Return [x, y] of the center of cell containing provided text 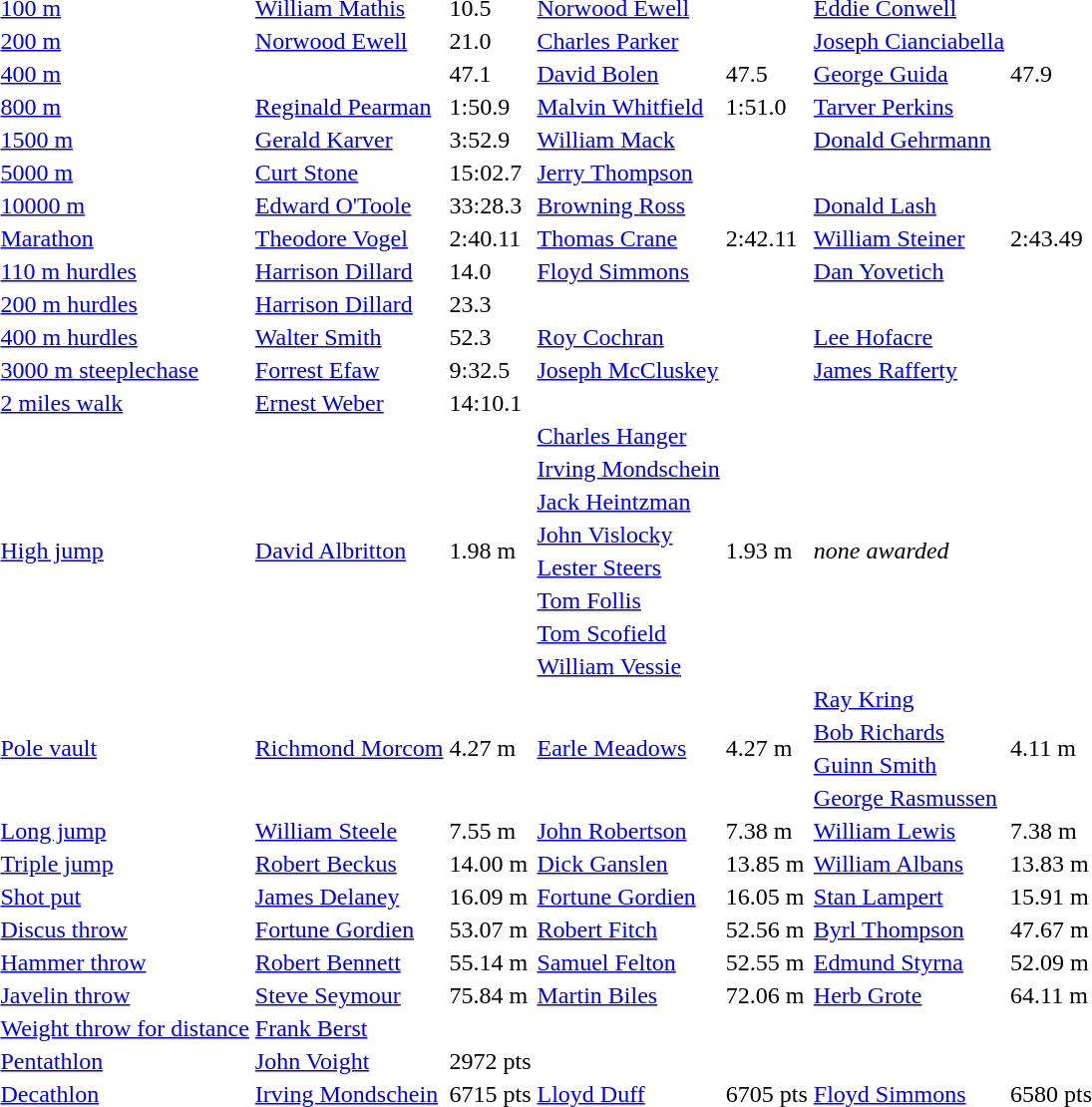
Jack Heintzman [628, 502]
2:42.11 [766, 238]
William Mack [628, 140]
Ernest Weber [349, 403]
John Vislocky [628, 535]
47.5 [766, 74]
Joseph McCluskey [628, 370]
Edmund Styrna [909, 962]
Byrl Thompson [909, 929]
Lee Hofacre [909, 337]
Herb Grote [909, 995]
John Robertson [628, 831]
47.1 [491, 74]
George Rasmussen [909, 798]
9:32.5 [491, 370]
James Delaney [349, 897]
John Voight [349, 1061]
William Lewis [909, 831]
7.55 m [491, 831]
16.05 m [766, 897]
Roy Cochran [628, 337]
James Rafferty [909, 370]
Walter Smith [349, 337]
William Vessie [628, 666]
Robert Bennett [349, 962]
Reginald Pearman [349, 107]
16.09 m [491, 897]
14.00 m [491, 864]
Tom Follis [628, 600]
Steve Seymour [349, 995]
23.3 [491, 304]
52.3 [491, 337]
Jerry Thompson [628, 173]
72.06 m [766, 995]
2972 pts [491, 1061]
52.56 m [766, 929]
53.07 m [491, 929]
Martin Biles [628, 995]
Samuel Felton [628, 962]
Theodore Vogel [349, 238]
2:40.11 [491, 238]
1:51.0 [766, 107]
Tarver Perkins [909, 107]
Guinn Smith [909, 765]
Ray Kring [909, 699]
Thomas Crane [628, 238]
William Steiner [909, 238]
Joseph Cianciabella [909, 41]
52.55 m [766, 962]
Dick Ganslen [628, 864]
Browning Ross [628, 205]
Floyd Simmons [628, 271]
1.98 m [491, 551]
William Albans [909, 864]
Edward O'Toole [349, 205]
Charles Hanger [628, 436]
Irving Mondschein [628, 469]
Dan Yovetich [909, 271]
15:02.7 [491, 173]
David Bolen [628, 74]
7.38 m [766, 831]
Forrest Efaw [349, 370]
Frank Berst [349, 1028]
1:50.9 [491, 107]
Bob Richards [909, 732]
33:28.3 [491, 205]
Donald Gehrmann [909, 140]
Richmond Morcom [349, 748]
David Albritton [349, 551]
Stan Lampert [909, 897]
George Guida [909, 74]
Tom Scofield [628, 633]
Robert Beckus [349, 864]
Curt Stone [349, 173]
Malvin Whitfield [628, 107]
Earle Meadows [628, 748]
75.84 m [491, 995]
1.93 m [766, 551]
13.85 m [766, 864]
Lester Steers [628, 567]
21.0 [491, 41]
Norwood Ewell [349, 41]
3:52.9 [491, 140]
William Steele [349, 831]
55.14 m [491, 962]
Charles Parker [628, 41]
Gerald Karver [349, 140]
14:10.1 [491, 403]
14.0 [491, 271]
Robert Fitch [628, 929]
Donald Lash [909, 205]
